Output the (X, Y) coordinate of the center of the cell containing the given text.  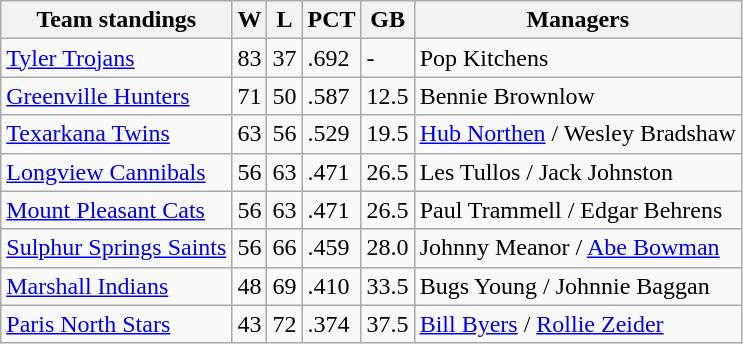
Bugs Young / Johnnie Baggan (578, 286)
GB (388, 20)
33.5 (388, 286)
Marshall Indians (116, 286)
69 (284, 286)
PCT (332, 20)
37.5 (388, 324)
12.5 (388, 96)
Johnny Meanor / Abe Bowman (578, 248)
.374 (332, 324)
Paris North Stars (116, 324)
.529 (332, 134)
Texarkana Twins (116, 134)
Les Tullos / Jack Johnston (578, 172)
Sulphur Springs Saints (116, 248)
19.5 (388, 134)
71 (250, 96)
Managers (578, 20)
Mount Pleasant Cats (116, 210)
.587 (332, 96)
Tyler Trojans (116, 58)
W (250, 20)
Hub Northen / Wesley Bradshaw (578, 134)
Pop Kitchens (578, 58)
Greenville Hunters (116, 96)
Longview Cannibals (116, 172)
.459 (332, 248)
66 (284, 248)
L (284, 20)
48 (250, 286)
83 (250, 58)
Bill Byers / Rollie Zeider (578, 324)
Bennie Brownlow (578, 96)
Team standings (116, 20)
.410 (332, 286)
- (388, 58)
43 (250, 324)
50 (284, 96)
Paul Trammell / Edgar Behrens (578, 210)
37 (284, 58)
72 (284, 324)
.692 (332, 58)
28.0 (388, 248)
